Scan for the cell matching the given text and deliver its [x, y] coordinate at center. 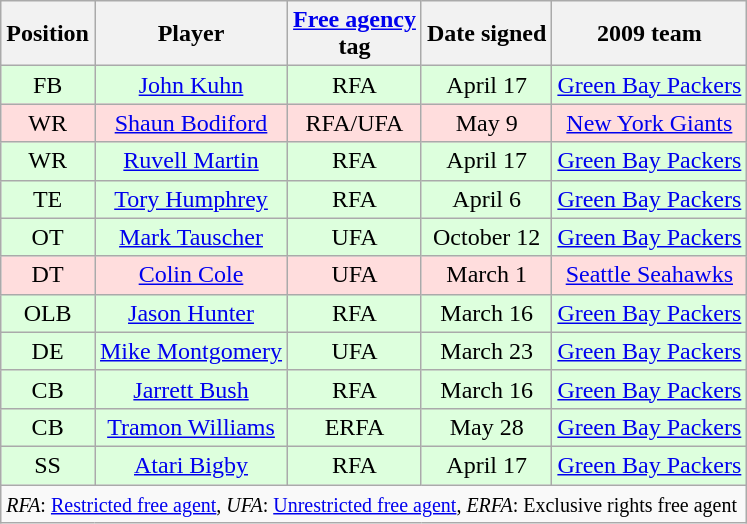
FB [48, 85]
Tory Humphrey [190, 199]
Free agencytag [355, 34]
RFA/UFA [355, 123]
SS [48, 465]
Date signed [486, 34]
Shaun Bodiford [190, 123]
OLB [48, 313]
Position [48, 34]
May 9 [486, 123]
John Kuhn [190, 85]
Atari Bigby [190, 465]
TE [48, 199]
Jason Hunter [190, 313]
Mark Tauscher [190, 237]
New York Giants [650, 123]
Seattle Seahawks [650, 275]
Colin Cole [190, 275]
March 1 [486, 275]
Mike Montgomery [190, 351]
RFA: Restricted free agent, UFA: Unrestricted free agent, ERFA: Exclusive rights free agent [374, 503]
OT [48, 237]
March 23 [486, 351]
October 12 [486, 237]
Jarrett Bush [190, 389]
DE [48, 351]
April 6 [486, 199]
ERFA [355, 427]
Player [190, 34]
Tramon Williams [190, 427]
May 28 [486, 427]
DT [48, 275]
2009 team [650, 34]
Ruvell Martin [190, 161]
